Return [x, y] of the center of cell containing provided text 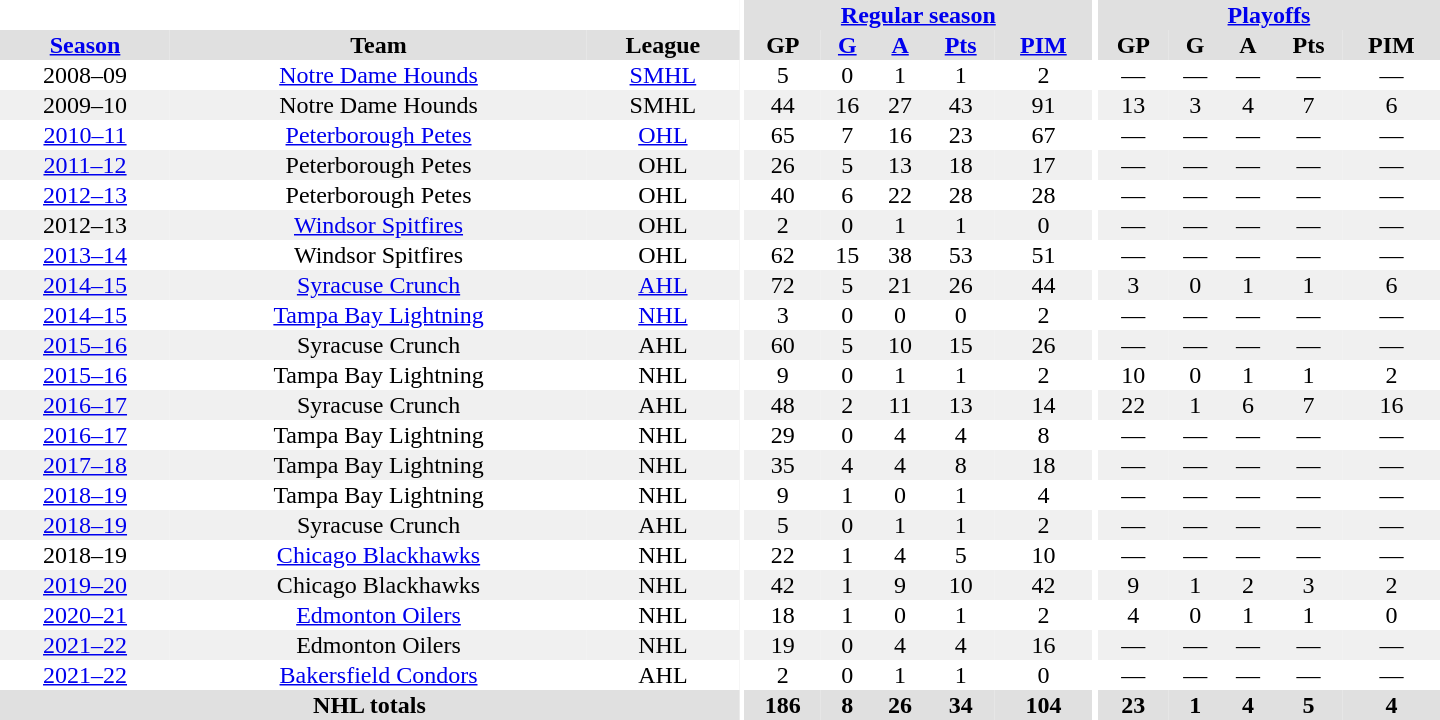
2020–21 [85, 615]
2008–09 [85, 75]
62 [783, 255]
60 [783, 345]
35 [783, 465]
Regular season [918, 15]
104 [1044, 705]
38 [900, 255]
53 [960, 255]
40 [783, 195]
2017–18 [85, 465]
2011–12 [85, 165]
29 [783, 435]
2009–10 [85, 105]
Season [85, 45]
Team [378, 45]
72 [783, 285]
14 [1044, 405]
2019–20 [85, 585]
34 [960, 705]
19 [783, 645]
2010–11 [85, 135]
65 [783, 135]
67 [1044, 135]
17 [1044, 165]
League [663, 45]
51 [1044, 255]
Playoffs [1269, 15]
21 [900, 285]
91 [1044, 105]
11 [900, 405]
186 [783, 705]
43 [960, 105]
Bakersfield Condors [378, 675]
NHL totals [370, 705]
2013–14 [85, 255]
48 [783, 405]
27 [900, 105]
